Locate the cell with the specified text and output its [X, Y] center coordinate. 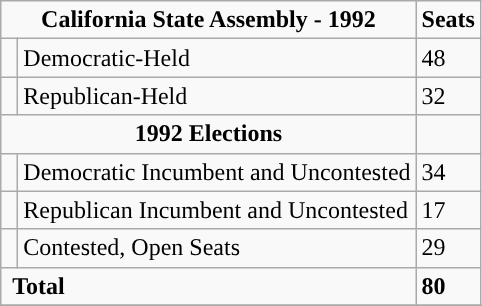
32 [448, 96]
Contested, Open Seats [217, 248]
Seats [448, 20]
34 [448, 172]
80 [448, 286]
Republican-Held [217, 96]
Republican Incumbent and Uncontested [217, 210]
Democratic Incumbent and Uncontested [217, 172]
Democratic-Held [217, 58]
29 [448, 248]
Total [208, 286]
48 [448, 58]
California State Assembly - 1992 [208, 20]
17 [448, 210]
1992 Elections [208, 134]
